Locate the cell with the specified text and output its (X, Y) center coordinate. 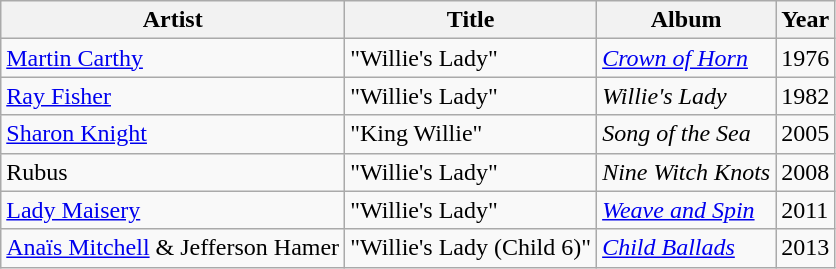
1976 (806, 58)
"Willie's Lady (Child 6)" (471, 248)
Album (686, 20)
Year (806, 20)
Martin Carthy (173, 58)
Nine Witch Knots (686, 172)
Child Ballads (686, 248)
Title (471, 20)
"King Willie" (471, 134)
2013 (806, 248)
Willie's Lady (686, 96)
2005 (806, 134)
Ray Fisher (173, 96)
Artist (173, 20)
Anaïs Mitchell & Jefferson Hamer (173, 248)
Lady Maisery (173, 210)
1982 (806, 96)
Rubus (173, 172)
Crown of Horn (686, 58)
Weave and Spin (686, 210)
Sharon Knight (173, 134)
2011 (806, 210)
Song of the Sea (686, 134)
2008 (806, 172)
